Extract the [x, y] coordinate from the center of the cell holding the provided text.  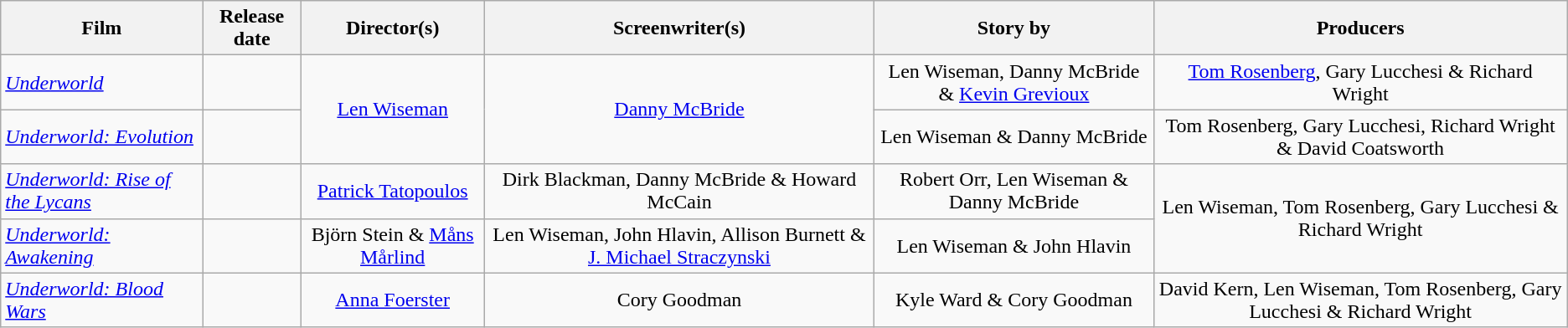
Patrick Tatopoulos [392, 191]
Len Wiseman, Danny McBride & Kevin Grevioux [1014, 82]
Underworld: Awakening [102, 246]
Robert Orr, Len Wiseman & Danny McBride [1014, 191]
Kyle Ward & Cory Goodman [1014, 300]
Story by [1014, 28]
Len Wiseman [392, 110]
Len Wiseman, John Hlavin, Allison Burnett & J. Michael Straczynski [679, 246]
Len Wiseman & Danny McBride [1014, 137]
Release date [251, 28]
Anna Foerster [392, 300]
Underworld: Evolution [102, 137]
Len Wiseman & John Hlavin [1014, 246]
Underworld: Rise of the Lycans [102, 191]
David Kern, Len Wiseman, Tom Rosenberg, Gary Lucchesi & Richard Wright [1360, 300]
Producers [1360, 28]
Len Wiseman, Tom Rosenberg, Gary Lucchesi & Richard Wright [1360, 218]
Screenwriter(s) [679, 28]
Tom Rosenberg, Gary Lucchesi & Richard Wright [1360, 82]
Dirk Blackman, Danny McBride & Howard McCain [679, 191]
Underworld [102, 82]
Tom Rosenberg, Gary Lucchesi, Richard Wright & David Coatsworth [1360, 137]
Cory Goodman [679, 300]
Underworld: Blood Wars [102, 300]
Film [102, 28]
Björn Stein & Måns Mårlind [392, 246]
Danny McBride [679, 110]
Director(s) [392, 28]
